Extract the (X, Y) coordinate from the center of the cell holding the provided text.  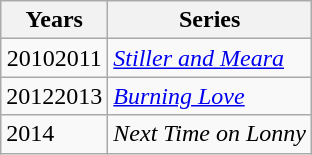
Next Time on Lonny (210, 134)
20122013 (54, 96)
Burning Love (210, 96)
2014 (54, 134)
Years (54, 20)
Stiller and Meara (210, 58)
Series (210, 20)
20102011 (54, 58)
